Return (X, Y) of the center of cell containing provided text 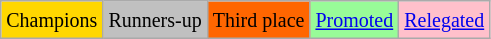
Third place (258, 20)
Relegated (444, 20)
Runners-up (155, 20)
Champions (52, 20)
Promoted (354, 20)
